Return the [x, y] coordinate for the center point of the cell that contains the specified text.  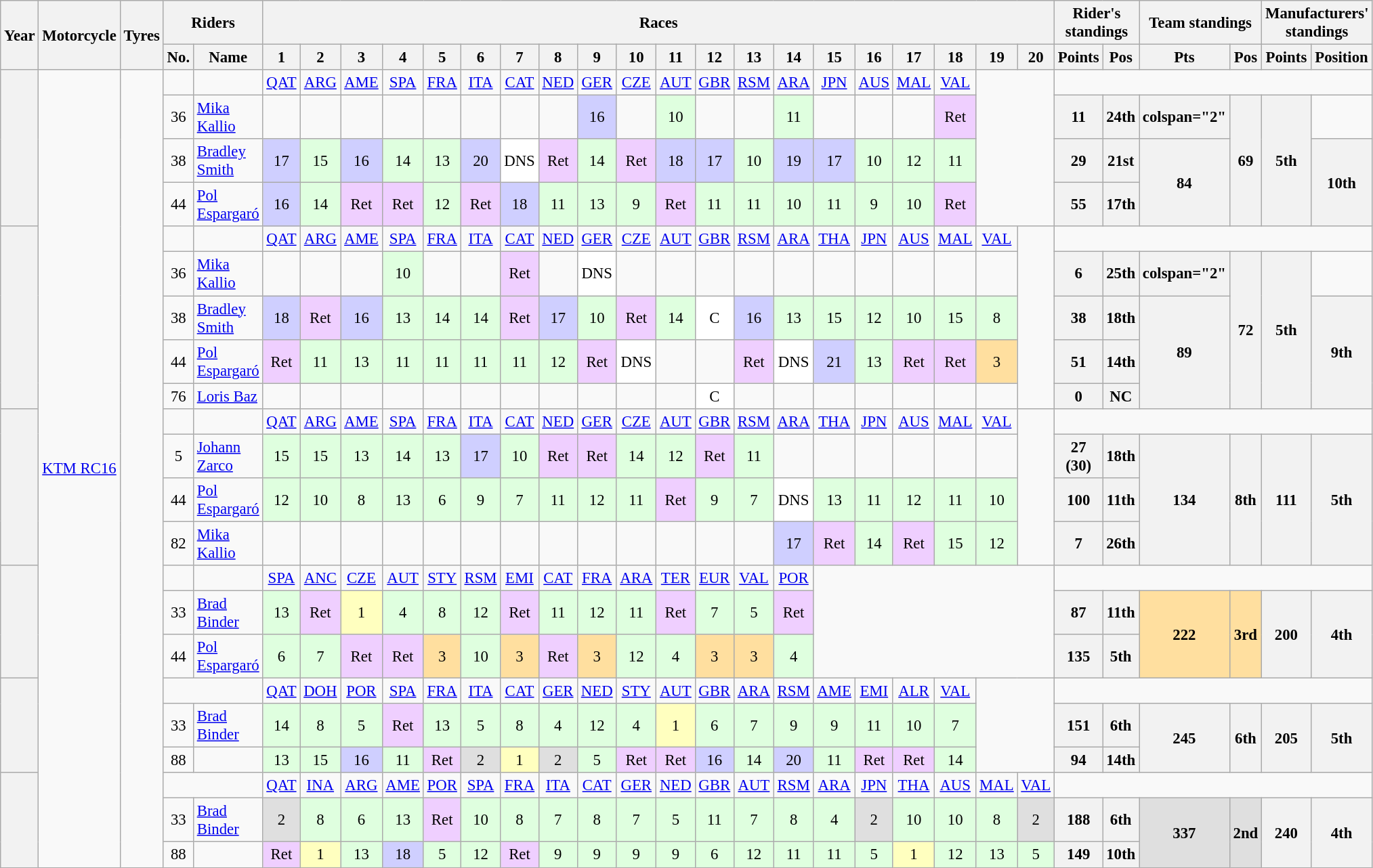
Pts [1185, 58]
Motorcycle [79, 35]
Position [1341, 58]
NC [1121, 396]
55 [1078, 204]
Loris Baz [228, 396]
222 [1185, 634]
KTM RC16 [79, 469]
Team standings [1200, 23]
76 [178, 396]
Name [228, 58]
200 [1287, 634]
151 [1078, 726]
72 [1245, 330]
2nd [1245, 833]
205 [1287, 738]
Riders [213, 23]
26th [1121, 543]
149 [1078, 855]
240 [1287, 833]
89 [1185, 352]
21st [1121, 161]
29 [1078, 161]
3rd [1245, 634]
100 [1078, 500]
DOH [320, 691]
25th [1121, 274]
8th [1245, 500]
24th [1121, 118]
Races [658, 23]
17th [1121, 204]
134 [1185, 500]
Rider's standings [1097, 23]
ANC [320, 578]
337 [1185, 833]
245 [1185, 738]
84 [1185, 183]
51 [1078, 362]
Tyres [142, 35]
Year [20, 35]
111 [1287, 500]
87 [1078, 612]
No. [178, 58]
82 [178, 543]
21 [835, 362]
INA [320, 785]
Johann Zarco [228, 456]
9th [1341, 352]
EUR [714, 578]
188 [1078, 821]
135 [1078, 657]
27 (30) [1078, 456]
0 [1078, 396]
ALR [913, 691]
94 [1078, 760]
TER [676, 578]
Manufacturers' standings [1317, 23]
69 [1245, 161]
